Locate the cell with the specified text and output its [X, Y] center coordinate. 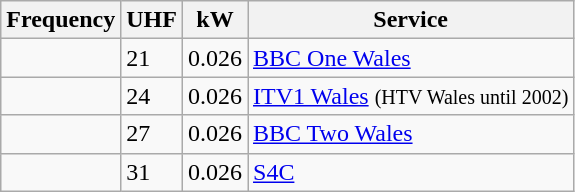
S4C [411, 172]
UHF [152, 20]
ITV1 Wales (HTV Wales until 2002) [411, 96]
27 [152, 134]
Frequency [61, 20]
24 [152, 96]
31 [152, 172]
BBC One Wales [411, 58]
kW [214, 20]
BBC Two Wales [411, 134]
Service [411, 20]
21 [152, 58]
